For the text-containing cell, return its midpoint in [x, y] coordinate format. 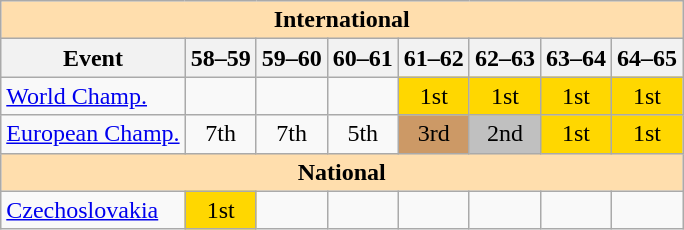
2nd [504, 134]
63–64 [576, 58]
60–61 [362, 58]
European Champ. [93, 134]
64–65 [646, 58]
3rd [434, 134]
5th [362, 134]
World Champ. [93, 96]
59–60 [292, 58]
National [342, 172]
62–63 [504, 58]
61–62 [434, 58]
International [342, 20]
Event [93, 58]
Czechoslovakia [93, 210]
58–59 [220, 58]
